Identify which cell holds the provided text, then report its (X, Y) central coordinate. 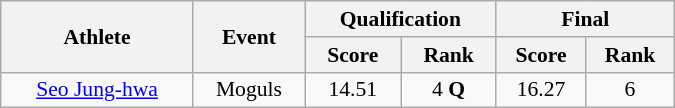
Qualification (400, 19)
Event (248, 36)
Athlete (98, 36)
Moguls (248, 90)
14.51 (352, 90)
16.27 (541, 90)
Seo Jung-hwa (98, 90)
4 Q (448, 90)
6 (630, 90)
Final (585, 19)
